Scan for the cell matching the given text and deliver its [X, Y] coordinate at center. 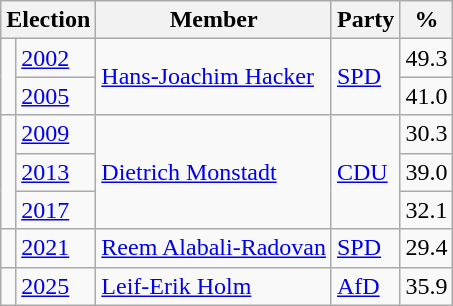
Hans-Joachim Hacker [214, 77]
2009 [56, 134]
Election [48, 20]
32.1 [426, 210]
2025 [56, 286]
2013 [56, 172]
2002 [56, 58]
30.3 [426, 134]
2021 [56, 248]
Dietrich Monstadt [214, 172]
2017 [56, 210]
Member [214, 20]
Leif-Erik Holm [214, 286]
Reem Alabali-Radovan [214, 248]
29.4 [426, 248]
% [426, 20]
39.0 [426, 172]
49.3 [426, 58]
CDU [365, 172]
41.0 [426, 96]
AfD [365, 286]
2005 [56, 96]
Party [365, 20]
35.9 [426, 286]
